Capture the cell that displays the provided text and extract its (X, Y) central coordinate. 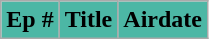
Title (88, 20)
Ep # (30, 20)
Airdate (163, 20)
